Detect which cell encompasses the target text, then output its [x, y] center coordinate. 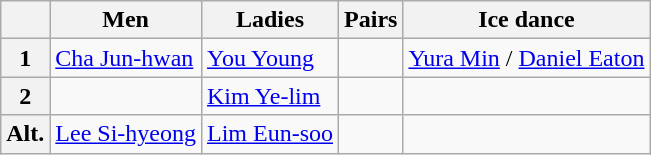
Ladies [270, 20]
Pairs [371, 20]
Cha Jun-hwan [126, 58]
1 [26, 58]
Yura Min / Daniel Eaton [526, 58]
Lim Eun-soo [270, 134]
Ice dance [526, 20]
2 [26, 96]
Men [126, 20]
Lee Si-hyeong [126, 134]
Kim Ye-lim [270, 96]
Alt. [26, 134]
You Young [270, 58]
